Scan for the cell matching the given text and deliver its (X, Y) coordinate at center. 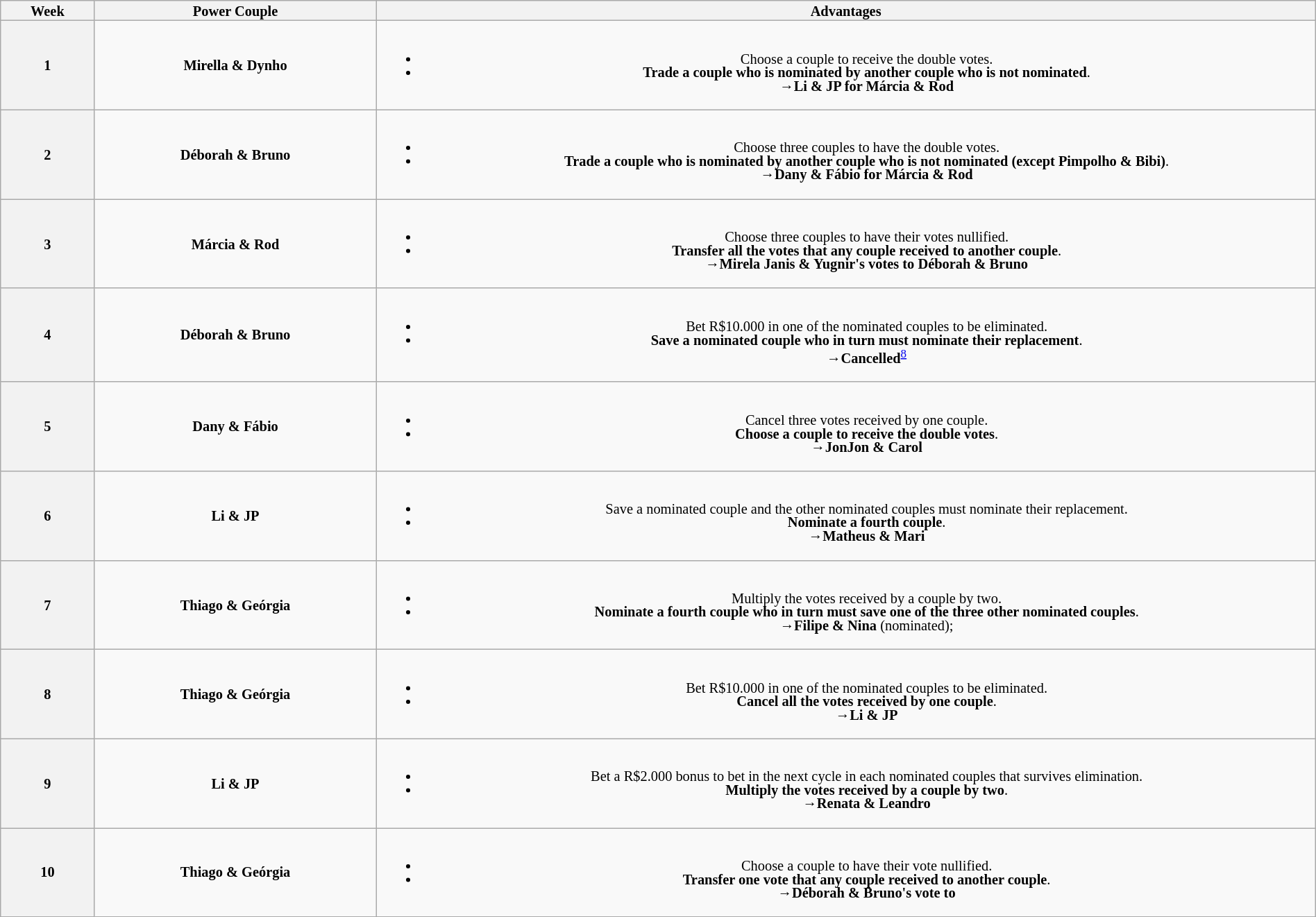
Choose a couple to receive the double votes. Trade a couple who is nominated by another couple who is not nominated.→Li & JP for Márcia & Rod (845, 65)
1 (47, 65)
Choose a couple to have their vote nullified. Transfer one vote that any couple received to another couple.→Déborah & Bruno's vote to (845, 872)
Power Couple (235, 10)
Márcia & Rod (235, 243)
8 (47, 693)
Dany & Fábio (235, 426)
Advantages (845, 10)
2 (47, 154)
Cancel three votes received by one couple. Choose a couple to receive the double votes.→JonJon & Carol (845, 426)
10 (47, 872)
4 (47, 335)
Bet R$10.000 in one of the nominated couples to be eliminated. Save a nominated couple who in turn must nominate their replacement.→Cancelled8 (845, 335)
7 (47, 605)
Save a nominated couple and the other nominated couples must nominate their replacement. Nominate a fourth couple.→Matheus & Mari (845, 515)
Bet R$10.000 in one of the nominated couples to be eliminated. Cancel all the votes received by one couple.→Li & JP (845, 693)
Week (47, 10)
3 (47, 243)
Mirella & Dynho (235, 65)
9 (47, 783)
5 (47, 426)
6 (47, 515)
